Scan for the cell matching the given text and deliver its [x, y] coordinate at center. 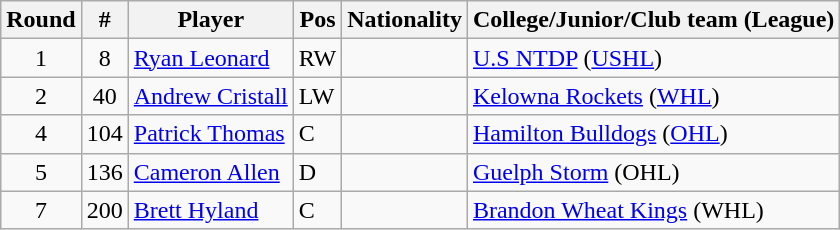
200 [104, 210]
136 [104, 172]
Andrew Cristall [210, 96]
Ryan Leonard [210, 58]
40 [104, 96]
104 [104, 134]
RW [317, 58]
2 [41, 96]
1 [41, 58]
LW [317, 96]
Hamilton Bulldogs (OHL) [653, 134]
Round [41, 20]
4 [41, 134]
Brandon Wheat Kings (WHL) [653, 210]
Patrick Thomas [210, 134]
8 [104, 58]
Pos [317, 20]
# [104, 20]
5 [41, 172]
Player [210, 20]
7 [41, 210]
Guelph Storm (OHL) [653, 172]
Cameron Allen [210, 172]
College/Junior/Club team (League) [653, 20]
Kelowna Rockets (WHL) [653, 96]
U.S NTDP (USHL) [653, 58]
Brett Hyland [210, 210]
D [317, 172]
Nationality [405, 20]
